Find where the given text appears and provide that cell's center as (x, y) coordinate. 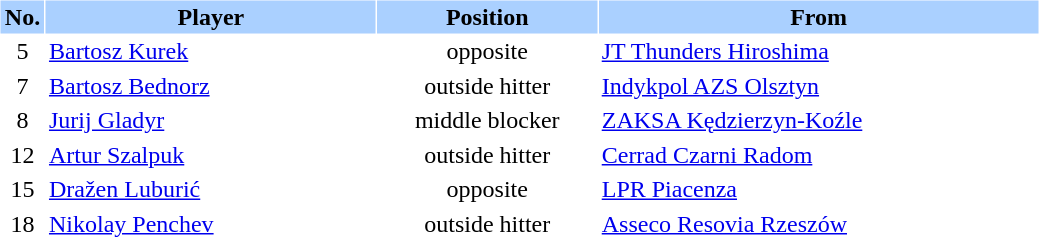
JT Thunders Hiroshima (819, 52)
Bartosz Bednorz (211, 86)
LPR Piacenza (819, 190)
middle blocker (487, 120)
Bartosz Kurek (211, 52)
Dražen Luburić (211, 190)
From (819, 16)
12 (22, 154)
Player (211, 16)
15 (22, 190)
ZAKSA Kędzierzyn-Koźle (819, 120)
Indykpol AZS Olsztyn (819, 86)
8 (22, 120)
Jurij Gladyr (211, 120)
No. (22, 16)
Artur Szalpuk (211, 154)
5 (22, 52)
7 (22, 86)
Position (487, 16)
Cerrad Czarni Radom (819, 154)
